Search for the cell housing the specified text and yield its (x, y) center coordinate. 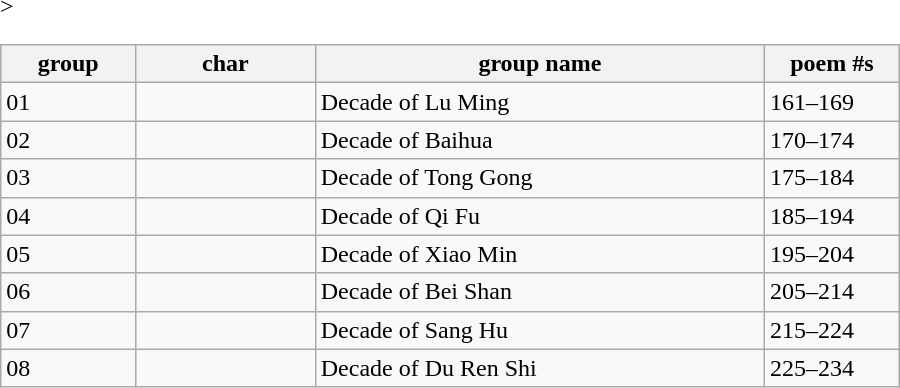
group (68, 64)
Decade of Sang Hu (540, 330)
170–174 (832, 140)
05 (68, 254)
205–214 (832, 292)
Decade of Bei Shan (540, 292)
char (226, 64)
161–169 (832, 102)
04 (68, 216)
01 (68, 102)
06 (68, 292)
02 (68, 140)
225–234 (832, 368)
215–224 (832, 330)
group name (540, 64)
Decade of Lu Ming (540, 102)
Decade of Du Ren Shi (540, 368)
07 (68, 330)
Decade of Qi Fu (540, 216)
Decade of Xiao Min (540, 254)
195–204 (832, 254)
08 (68, 368)
Decade of Tong Gong (540, 178)
poem #s (832, 64)
185–194 (832, 216)
Decade of Baihua (540, 140)
175–184 (832, 178)
03 (68, 178)
